Output the (x, y) coordinate of the center of the cell containing the given text.  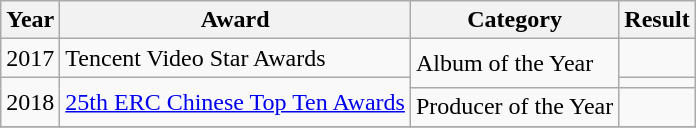
Tencent Video Star Awards (236, 58)
Award (236, 20)
Year (30, 20)
Producer of the Year (514, 107)
2018 (30, 102)
25th ERC Chinese Top Ten Awards (236, 102)
Category (514, 20)
Album of the Year (514, 64)
2017 (30, 58)
Result (657, 20)
